Detect which cell encompasses the target text, then output its (X, Y) center coordinate. 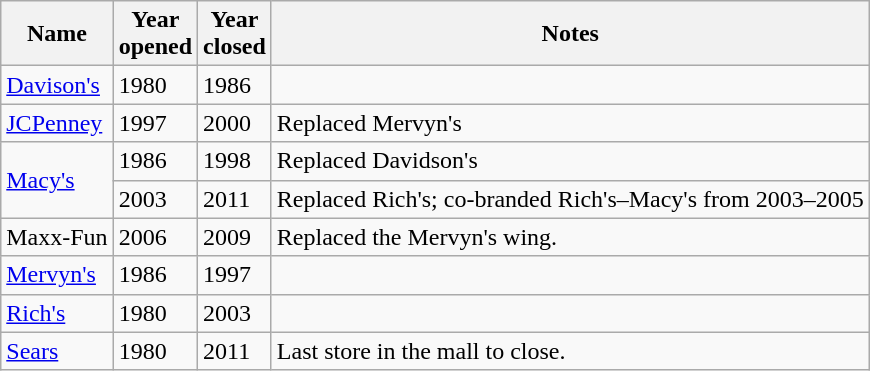
Yearclosed (235, 34)
Name (57, 34)
Replaced Mervyn's (570, 123)
Replaced Davidson's (570, 161)
Replaced the Mervyn's wing. (570, 237)
2006 (155, 237)
Replaced Rich's; co-branded Rich's–Macy's from 2003–2005 (570, 199)
Macy's (57, 180)
Davison's (57, 85)
Sears (57, 351)
Mervyn's (57, 275)
Rich's (57, 313)
Yearopened (155, 34)
Maxx-Fun (57, 237)
JCPenney (57, 123)
Notes (570, 34)
2000 (235, 123)
1998 (235, 161)
2009 (235, 237)
Last store in the mall to close. (570, 351)
